Scan for the cell matching the given text and deliver its (X, Y) coordinate at center. 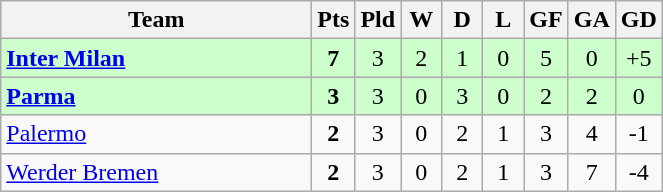
GD (638, 20)
4 (592, 134)
Parma (156, 96)
+5 (638, 58)
Pts (334, 20)
Inter Milan (156, 58)
-4 (638, 172)
W (422, 20)
GA (592, 20)
L (504, 20)
GF (546, 20)
Team (156, 20)
-1 (638, 134)
Werder Bremen (156, 172)
5 (546, 58)
Palermo (156, 134)
D (462, 20)
Pld (378, 20)
